Capture the cell that displays the provided text and extract its [x, y] central coordinate. 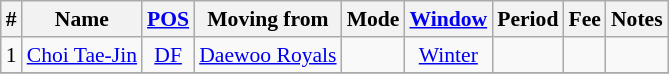
Window [448, 19]
DF [168, 55]
Mode [374, 19]
1 [12, 55]
Daewoo Royals [268, 55]
Moving from [268, 19]
Winter [448, 55]
Period [528, 19]
POS [168, 19]
Fee [584, 19]
# [12, 19]
Notes [637, 19]
Name [82, 19]
Choi Tae-Jin [82, 55]
